Determine the (X, Y) coordinate at the center of the cell enclosing the given text.  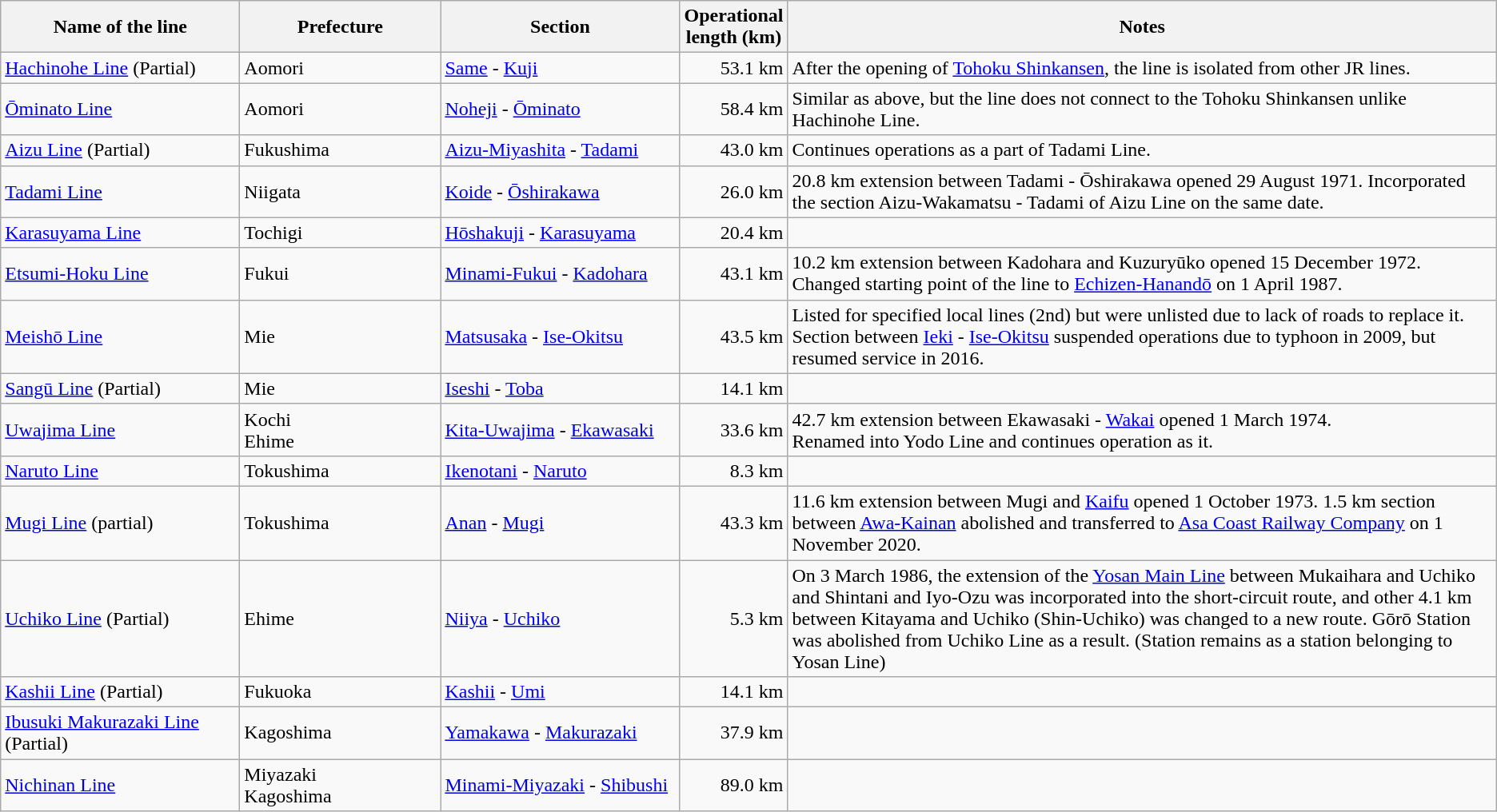
43.0 km (734, 150)
Fukui (341, 273)
58.4 km (734, 109)
Fukuoka (341, 692)
Matsusaka - Ise-Okitsu (560, 336)
Tochigi (341, 233)
Mugi Line (partial) (120, 523)
Etsumi-Hoku Line (120, 273)
89.0 km (734, 785)
Ehime (341, 618)
Koide - Ōshirakawa (560, 192)
Ōminato Line (120, 109)
Hachinohe Line (Partial) (120, 68)
Operational length (km) (734, 27)
Tadami Line (120, 192)
Aizu-Miyashita - Tadami (560, 150)
20.8 km extension between Tadami - Ōshirakawa opened 29 August 1971. Incorporated the section Aizu-Wakamatsu - Tadami of Aizu Line on the same date. (1142, 192)
Ibusuki Makurazaki Line (Partial) (120, 734)
Aizu Line (Partial) (120, 150)
Niiya - Uchiko (560, 618)
8.3 km (734, 471)
42.7 km extension between Ekawasaki - Wakai opened 1 March 1974.Renamed into Yodo Line and continues operation as it. (1142, 430)
37.9 km (734, 734)
43.3 km (734, 523)
Hōshakuji - Karasuyama (560, 233)
Nichinan Line (120, 785)
Naruto Line (120, 471)
Kashii Line (Partial) (120, 692)
Notes (1142, 27)
After the opening of Tohoku Shinkansen, the line is isolated from other JR lines. (1142, 68)
Minami-Fukui - Kadohara (560, 273)
Niigata (341, 192)
Sangū Line (Partial) (120, 388)
Iseshi - Toba (560, 388)
Yamakawa - Makurazaki (560, 734)
Fukushima (341, 150)
Meishō Line (120, 336)
5.3 km (734, 618)
43.1 km (734, 273)
20.4 km (734, 233)
43.5 km (734, 336)
Kita-Uwajima - Ekawasaki (560, 430)
Karasuyama Line (120, 233)
Noheji - Ōminato (560, 109)
Uwajima Line (120, 430)
Section (560, 27)
Kagoshima (341, 734)
MiyazakiKagoshima (341, 785)
Prefecture (341, 27)
Minami-Miyazaki - Shibushi (560, 785)
Anan - Mugi (560, 523)
33.6 km (734, 430)
26.0 km (734, 192)
53.1 km (734, 68)
Continues operations as a part of Tadami Line. (1142, 150)
Name of the line (120, 27)
Uchiko Line (Partial) (120, 618)
Kashii - Umi (560, 692)
Similar as above, but the line does not connect to the Tohoku Shinkansen unlike Hachinohe Line. (1142, 109)
KochiEhime (341, 430)
10.2 km extension between Kadohara and Kuzuryūko opened 15 December 1972.Changed starting point of the line to Echizen-Hanandō on 1 April 1987. (1142, 273)
Ikenotani - Naruto (560, 471)
Same - Kuji (560, 68)
